From the cell containing the given text, extract its center point as [x, y] coordinate. 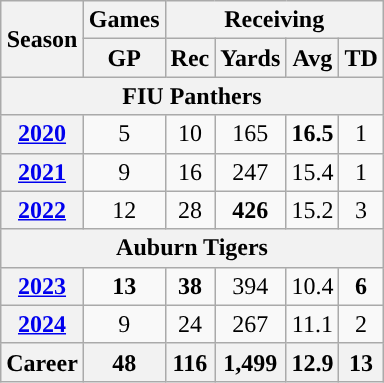
Avg [312, 58]
165 [250, 134]
Career [42, 362]
FIU Panthers [192, 96]
28 [190, 210]
Season [42, 39]
2022 [42, 210]
2020 [42, 134]
15.4 [312, 172]
267 [250, 324]
GP [124, 58]
24 [190, 324]
16 [190, 172]
2 [361, 324]
426 [250, 210]
6 [361, 286]
116 [190, 362]
Games [124, 20]
3 [361, 210]
10.4 [312, 286]
10 [190, 134]
5 [124, 134]
Auburn Tigers [192, 248]
247 [250, 172]
1,499 [250, 362]
48 [124, 362]
394 [250, 286]
12.9 [312, 362]
TD [361, 58]
2023 [42, 286]
2021 [42, 172]
38 [190, 286]
12 [124, 210]
11.1 [312, 324]
Yards [250, 58]
Rec [190, 58]
15.2 [312, 210]
16.5 [312, 134]
Receiving [274, 20]
2024 [42, 324]
